Capture the cell that displays the provided text and extract its (X, Y) central coordinate. 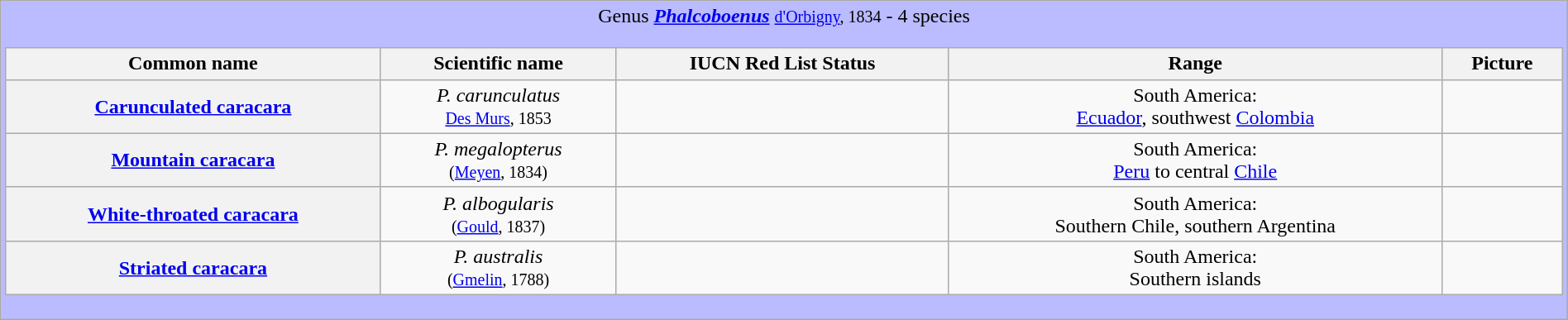
Common name (194, 64)
Carunculated caracara (194, 106)
Picture (1502, 64)
South America:Southern islands (1196, 268)
Range (1196, 64)
Scientific name (499, 64)
South America:Southern Chile, southern Argentina (1196, 213)
Mountain caracara (194, 160)
P. megalopterus(Meyen, 1834) (499, 160)
White-throated caracara (194, 213)
IUCN Red List Status (782, 64)
Striated caracara (194, 268)
South America:Ecuador, southwest Colombia (1196, 106)
South America:Peru to central Chile (1196, 160)
P. australis(Gmelin, 1788) (499, 268)
P. albogularis(Gould, 1837) (499, 213)
P. carunculatusDes Murs, 1853 (499, 106)
